Pinpoint the cell where the given text exists, returning its [X, Y] midpoint coordinate. 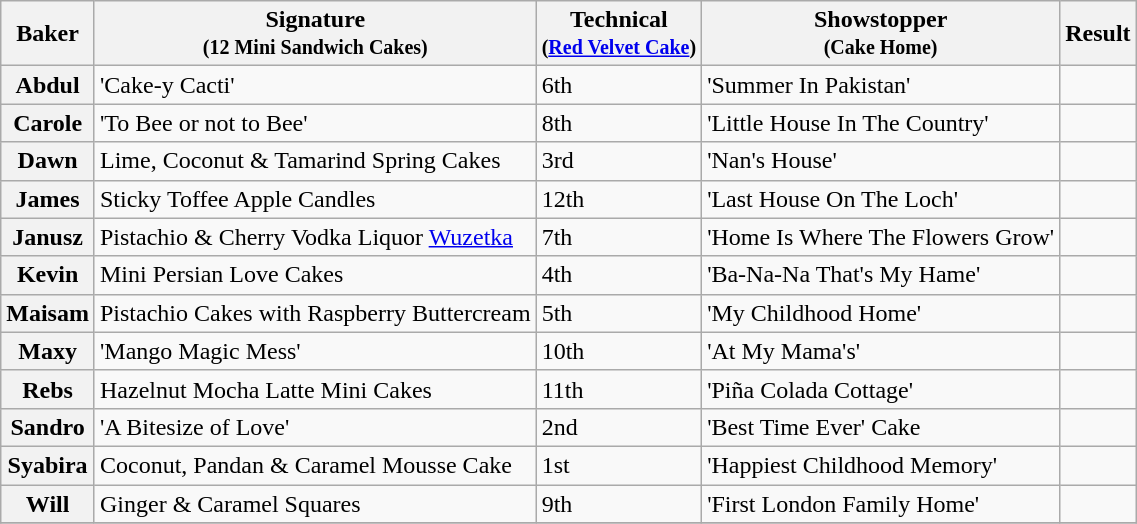
'Little House In The Country' [881, 123]
12th [618, 199]
9th [618, 503]
Sticky Toffee Apple Candles [315, 199]
'Nan's House' [881, 161]
6th [618, 85]
Syabira [48, 465]
3rd [618, 161]
1st [618, 465]
Baker [48, 34]
'To Bee or not to Bee' [315, 123]
Rebs [48, 389]
'First London Family Home' [881, 503]
Pistachio Cakes with Raspberry Buttercream [315, 313]
Hazelnut Mocha Latte Mini Cakes [315, 389]
Dawn [48, 161]
Kevin [48, 275]
Maxy [48, 351]
'Summer In Pakistan' [881, 85]
5th [618, 313]
'Ba-Na-Na That's My Hame' [881, 275]
Signature(12 Mini Sandwich Cakes) [315, 34]
Will [48, 503]
'At My Mama's' [881, 351]
Janusz [48, 237]
Carole [48, 123]
'A Bitesize of Love' [315, 427]
'Home Is Where The Flowers Grow' [881, 237]
8th [618, 123]
'Last House On The Loch' [881, 199]
Sandro [48, 427]
10th [618, 351]
James [48, 199]
'Happiest Childhood Memory' [881, 465]
Technical(Red Velvet Cake) [618, 34]
'My Childhood Home' [881, 313]
Ginger & Caramel Squares [315, 503]
Pistachio & Cherry Vodka Liquor Wuzetka [315, 237]
Abdul [48, 85]
Maisam [48, 313]
Showstopper(Cake Home) [881, 34]
'Best Time Ever' Cake [881, 427]
Lime, Coconut & Tamarind Spring Cakes [315, 161]
11th [618, 389]
Coconut, Pandan & Caramel Mousse Cake [315, 465]
4th [618, 275]
'Cake-y Cacti' [315, 85]
'Mango Magic Mess' [315, 351]
Mini Persian Love Cakes [315, 275]
7th [618, 237]
Result [1098, 34]
2nd [618, 427]
'Piña Colada Cottage' [881, 389]
